Find where the given text appears and provide that cell's center as [x, y] coordinate. 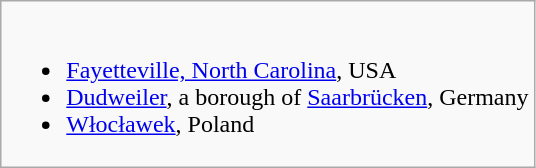
Fayetteville, North Carolina, USA Dudweiler, a borough of Saarbrücken, Germany Włocławek, Poland [268, 84]
